Capture the cell that displays the provided text and extract its [x, y] central coordinate. 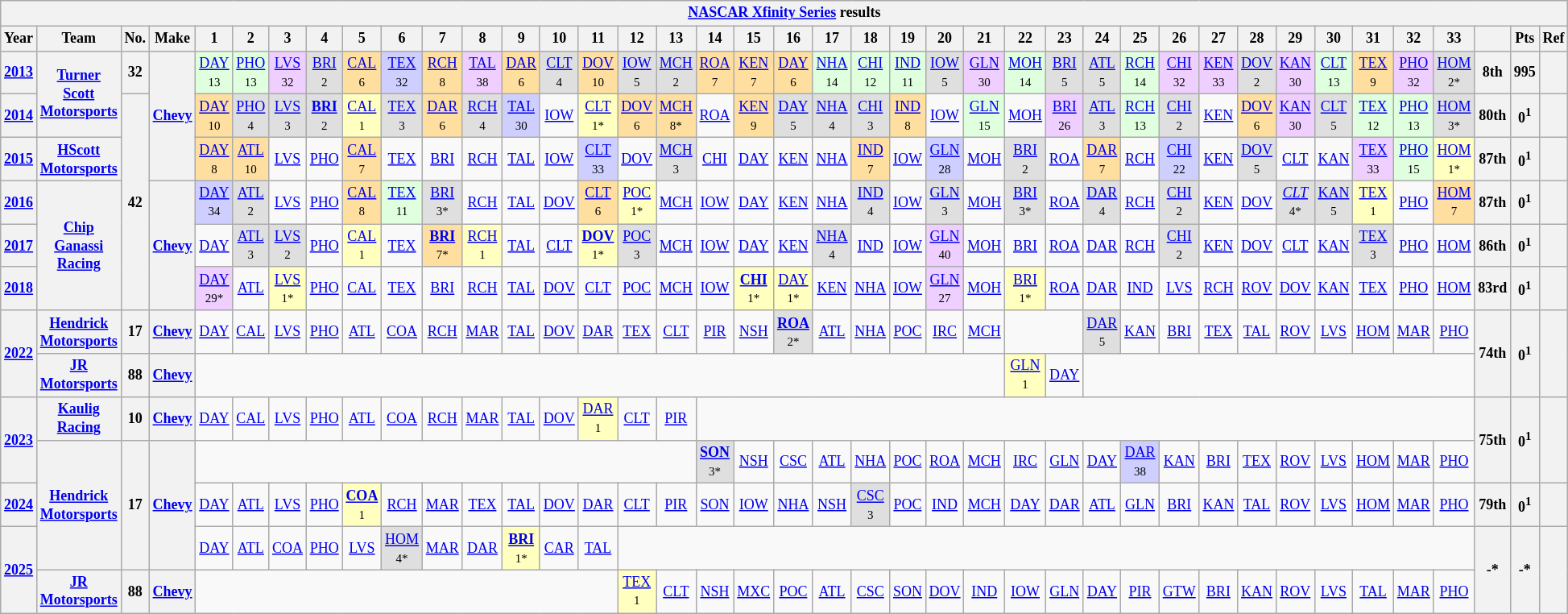
79th [1493, 505]
DOV10 [598, 73]
DAR1 [598, 418]
ATL2 [251, 202]
2014 [19, 116]
IND11 [908, 73]
GLN1 [1026, 375]
15 [754, 39]
GLN15 [984, 116]
ROA2* [794, 332]
KEN9 [754, 116]
DOV5 [1257, 159]
DAY5 [794, 116]
MCH2 [676, 73]
9 [522, 39]
RCH4 [482, 116]
19 [908, 39]
GTW [1179, 591]
2013 [19, 73]
CLT1* [598, 116]
22 [1026, 39]
CLT4* [1295, 202]
CHI32 [1179, 73]
4 [324, 39]
Make [172, 39]
GLN27 [945, 288]
DAY29* [214, 288]
CAR [559, 548]
LVS32 [288, 73]
IND4 [871, 202]
KEN7 [754, 73]
CHI1* [754, 288]
CSC3 [871, 505]
RCH13 [1140, 116]
MCH8* [676, 116]
IND7 [871, 159]
2023 [19, 440]
POC3 [637, 246]
8th [1493, 73]
2017 [19, 246]
TAL30 [522, 116]
2016 [19, 202]
28 [1257, 39]
HOM4* [403, 548]
KAN5 [1334, 202]
DAR38 [1140, 462]
Chip Ganassi Racing [79, 245]
GLN30 [984, 73]
23 [1065, 39]
31 [1374, 39]
2024 [19, 505]
BRI5 [1065, 73]
HScott Motorsports [79, 159]
2 [251, 39]
NASCAR Xfinity Series results [784, 13]
CAL7 [362, 159]
HOM2* [1454, 73]
DAR7 [1102, 159]
80th [1493, 116]
No. [135, 39]
COA1 [362, 505]
25 [1140, 39]
27 [1218, 39]
CLT6 [598, 202]
26 [1179, 39]
16 [794, 39]
NHA14 [832, 73]
13 [676, 39]
14 [715, 39]
2018 [19, 288]
DAR5 [1102, 332]
GLN28 [945, 159]
DAY13 [214, 73]
8 [482, 39]
CAL8 [362, 202]
DAY8 [214, 159]
CHI [715, 159]
Turner Scott Motorsports [79, 93]
DOV1* [598, 246]
GLN40 [945, 246]
RCH8 [442, 73]
DAY1* [794, 288]
CHI12 [871, 73]
BRI26 [1065, 116]
995 [1525, 73]
5 [362, 39]
2022 [19, 353]
TEX12 [1374, 116]
42 [135, 202]
DAR4 [1102, 202]
CHI3 [871, 116]
CLT13 [1334, 73]
7 [442, 39]
6 [403, 39]
TEX33 [1374, 159]
CLT5 [1334, 116]
RCH14 [1140, 73]
DAY34 [214, 202]
CLT4 [559, 73]
LVS1* [288, 288]
POC1* [637, 202]
PHO15 [1413, 159]
MXC [754, 591]
IND8 [908, 116]
DAY10 [214, 116]
11 [598, 39]
12 [637, 39]
TEX11 [403, 202]
33 [1454, 39]
PHO4 [251, 116]
86th [1493, 246]
RCH1 [482, 246]
HOM7 [1454, 202]
24 [1102, 39]
74th [1493, 353]
21 [984, 39]
DOV2 [1257, 73]
83rd [1493, 288]
2025 [19, 569]
ATL5 [1102, 73]
TAL38 [482, 73]
Pts [1525, 39]
ATL10 [251, 159]
SON3* [715, 462]
2015 [19, 159]
75th [1493, 440]
3 [288, 39]
29 [1295, 39]
TEX32 [403, 73]
DAY6 [794, 73]
CAL6 [362, 73]
MOH14 [1026, 73]
CHI22 [1179, 159]
Kaulig Racing [79, 418]
CLT33 [598, 159]
KEN33 [1218, 73]
LVS2 [288, 246]
MCH3 [676, 159]
TEX9 [1374, 73]
20 [945, 39]
18 [871, 39]
Team [79, 39]
PHO32 [1413, 73]
LVS3 [288, 116]
HOM3* [1454, 116]
GLN3 [945, 202]
BRI7* [442, 246]
Ref [1554, 39]
1 [214, 39]
ROA7 [715, 73]
Year [19, 39]
HOM1* [1454, 159]
30 [1334, 39]
